Detect which cell encompasses the target text, then output its [X, Y] center coordinate. 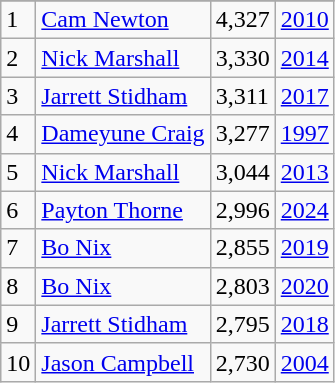
1997 [304, 134]
2019 [304, 248]
2010 [304, 20]
3,277 [242, 134]
7 [18, 248]
6 [18, 210]
3,044 [242, 172]
2014 [304, 58]
3,311 [242, 96]
3 [18, 96]
2 [18, 58]
5 [18, 172]
9 [18, 324]
2013 [304, 172]
3,330 [242, 58]
2020 [304, 286]
10 [18, 362]
1 [18, 20]
2,795 [242, 324]
Dameyune Craig [123, 134]
2018 [304, 324]
Jason Campbell [123, 362]
Payton Thorne [123, 210]
4 [18, 134]
2017 [304, 96]
2,730 [242, 362]
2024 [304, 210]
8 [18, 286]
4,327 [242, 20]
2,803 [242, 286]
2004 [304, 362]
2,996 [242, 210]
Cam Newton [123, 20]
2,855 [242, 248]
